Return the (x, y) coordinate for the center point of the cell that contains the specified text.  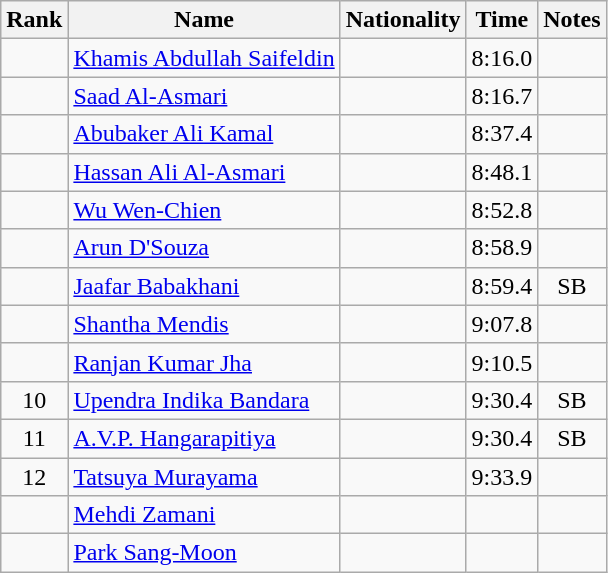
Saad Al-Asmari (204, 96)
9:33.9 (502, 477)
8:16.7 (502, 96)
10 (34, 400)
Time (502, 20)
Jaafar Babakhani (204, 286)
8:58.9 (502, 248)
Abubaker Ali Kamal (204, 134)
12 (34, 477)
8:16.0 (502, 58)
Upendra Indika Bandara (204, 400)
Wu Wen-Chien (204, 210)
Rank (34, 20)
Hassan Ali Al-Asmari (204, 172)
Mehdi Zamani (204, 515)
8:52.8 (502, 210)
9:07.8 (502, 324)
Notes (572, 20)
Park Sang-Moon (204, 553)
8:37.4 (502, 134)
Name (204, 20)
Ranjan Kumar Jha (204, 362)
11 (34, 438)
8:48.1 (502, 172)
A.V.P. Hangarapitiya (204, 438)
Tatsuya Murayama (204, 477)
8:59.4 (502, 286)
9:10.5 (502, 362)
Shantha Mendis (204, 324)
Arun D'Souza (204, 248)
Nationality (403, 20)
Khamis Abdullah Saifeldin (204, 58)
